From the cell containing the given text, extract its center point as [x, y] coordinate. 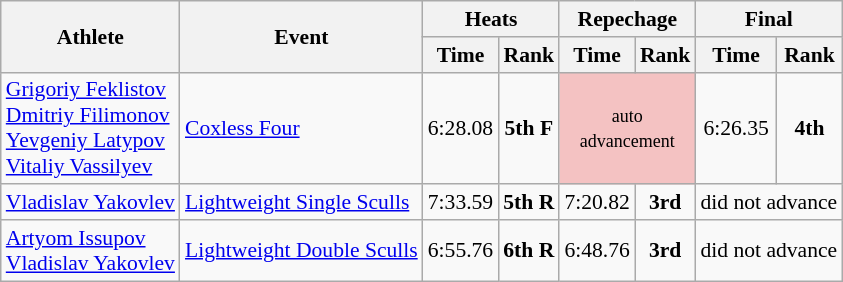
Repechage [627, 19]
Lightweight Double Sculls [302, 250]
6:26.35 [736, 128]
5th R [528, 203]
Artyom IssupovVladislav Yakovlev [90, 250]
Final [768, 19]
6:48.76 [596, 250]
Heats [492, 19]
Athlete [90, 36]
Coxless Four [302, 128]
6:28.08 [460, 128]
Vladislav Yakovlev [90, 203]
7:33.59 [460, 203]
Event [302, 36]
5th F [528, 128]
autoadvancement [627, 128]
6:55.76 [460, 250]
6th R [528, 250]
4th [810, 128]
Lightweight Single Sculls [302, 203]
7:20.82 [596, 203]
Grigoriy FeklistovDmitriy FilimonovYevgeniy LatypovVitaliy Vassilyev [90, 128]
